Extract the [x, y] coordinate from the center of the cell holding the provided text.  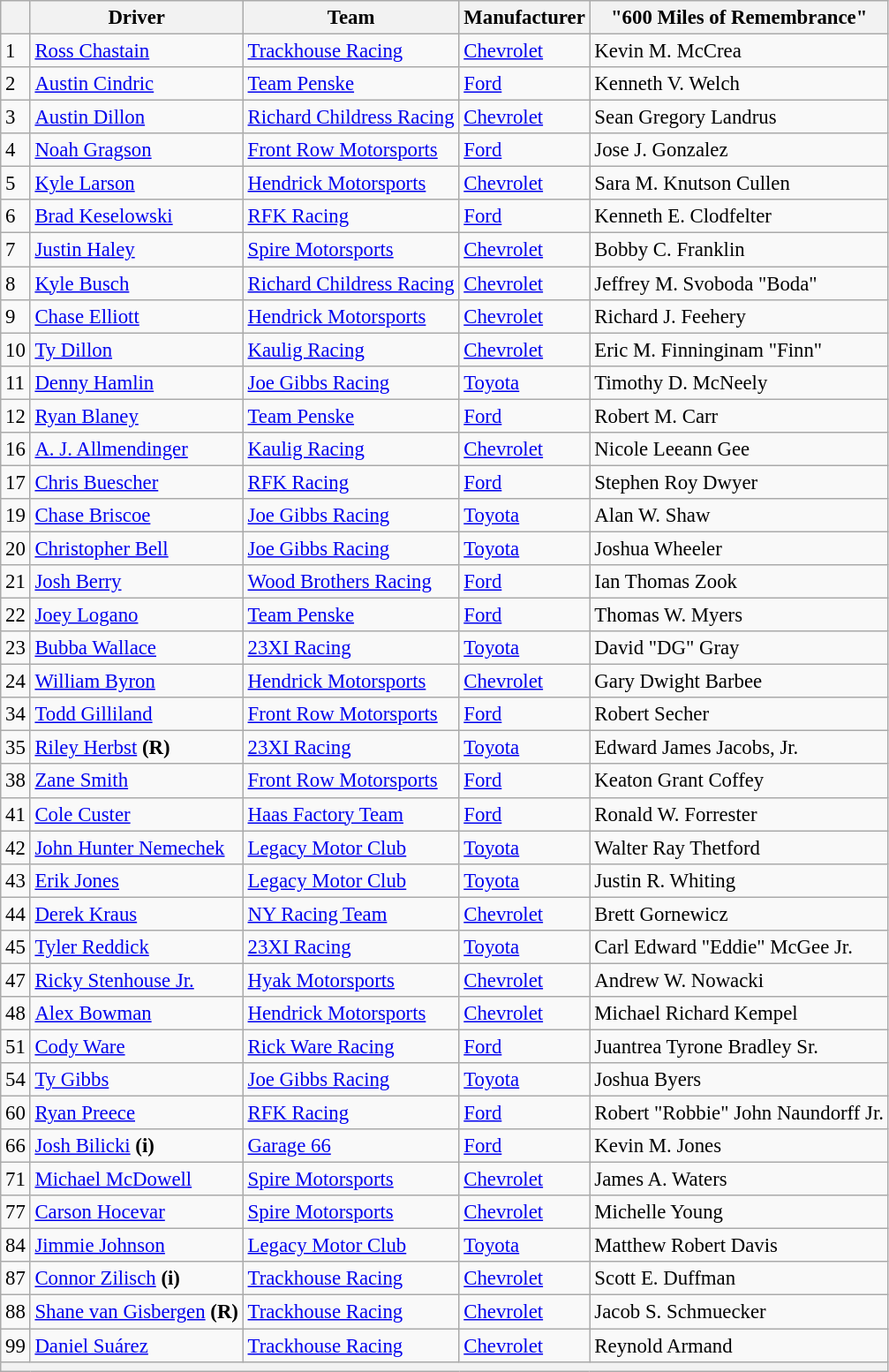
Austin Cindric [136, 84]
Todd Gilliland [136, 714]
Kevin M. McCrea [739, 51]
Chris Buescher [136, 482]
Josh Berry [136, 582]
Jeffrey M. Svoboda "Boda" [739, 283]
Timothy D. McNeely [739, 382]
44 [16, 914]
Brad Keselowski [136, 216]
Ian Thomas Zook [739, 582]
Derek Kraus [136, 914]
77 [16, 1212]
Hyak Motorsports [351, 980]
Joshua Wheeler [739, 548]
"600 Miles of Remembrance" [739, 18]
9 [16, 316]
Keaton Grant Coffey [739, 781]
34 [16, 714]
Scott E. Duffman [739, 1279]
Gary Dwight Barbee [739, 682]
Edward James Jacobs, Jr. [739, 748]
Michael Richard Kempel [739, 1014]
Ronald W. Forrester [739, 814]
NY Racing Team [351, 914]
Richard J. Feehery [739, 316]
Nicole Leeann Gee [739, 449]
Justin R. Whiting [739, 880]
Kyle Larson [136, 184]
99 [16, 1346]
3 [16, 117]
66 [16, 1146]
41 [16, 814]
Thomas W. Myers [739, 615]
Jacob S. Schmuecker [739, 1312]
6 [16, 216]
Reynold Armand [739, 1346]
23 [16, 648]
William Byron [136, 682]
Michelle Young [739, 1212]
10 [16, 350]
24 [16, 682]
Ricky Stenhouse Jr. [136, 980]
Jimmie Johnson [136, 1246]
Cody Ware [136, 1046]
Sean Gregory Landrus [739, 117]
David "DG" Gray [739, 648]
Ross Chastain [136, 51]
47 [16, 980]
42 [16, 848]
Robert "Robbie" John Naundorff Jr. [739, 1113]
Zane Smith [136, 781]
19 [16, 516]
Bobby C. Franklin [739, 250]
21 [16, 582]
Manufacturer [524, 18]
Garage 66 [351, 1146]
Jose J. Gonzalez [739, 150]
7 [16, 250]
Andrew W. Nowacki [739, 980]
4 [16, 150]
54 [16, 1080]
Kenneth E. Clodfelter [739, 216]
Ryan Preece [136, 1113]
Bubba Wallace [136, 648]
22 [16, 615]
51 [16, 1046]
Riley Herbst (R) [136, 748]
Driver [136, 18]
Alex Bowman [136, 1014]
Juantrea Tyrone Bradley Sr. [739, 1046]
Daniel Suárez [136, 1346]
Ryan Blaney [136, 416]
Carl Edward "Eddie" McGee Jr. [739, 947]
Noah Gragson [136, 150]
Joey Logano [136, 615]
Eric M. Finninginam "Finn" [739, 350]
Michael McDowell [136, 1180]
71 [16, 1180]
5 [16, 184]
A. J. Allmendinger [136, 449]
Stephen Roy Dwyer [739, 482]
Haas Factory Team [351, 814]
35 [16, 748]
Cole Custer [136, 814]
Robert M. Carr [739, 416]
Denny Hamlin [136, 382]
Josh Bilicki (i) [136, 1146]
Carson Hocevar [136, 1212]
45 [16, 947]
Christopher Bell [136, 548]
Austin Dillon [136, 117]
Connor Zilisch (i) [136, 1279]
Brett Gornewicz [739, 914]
Rick Ware Racing [351, 1046]
12 [16, 416]
Alan W. Shaw [739, 516]
38 [16, 781]
43 [16, 880]
Team [351, 18]
Chase Elliott [136, 316]
2 [16, 84]
20 [16, 548]
Kevin M. Jones [739, 1146]
Tyler Reddick [136, 947]
Kenneth V. Welch [739, 84]
Chase Briscoe [136, 516]
Ty Dillon [136, 350]
84 [16, 1246]
16 [16, 449]
Shane van Gisbergen (R) [136, 1312]
Sara M. Knutson Cullen [739, 184]
Joshua Byers [739, 1080]
James A. Waters [739, 1180]
8 [16, 283]
Matthew Robert Davis [739, 1246]
Walter Ray Thetford [739, 848]
Wood Brothers Racing [351, 582]
88 [16, 1312]
Ty Gibbs [136, 1080]
Robert Secher [739, 714]
Erik Jones [136, 880]
11 [16, 382]
48 [16, 1014]
John Hunter Nemechek [136, 848]
Kyle Busch [136, 283]
87 [16, 1279]
60 [16, 1113]
17 [16, 482]
1 [16, 51]
Justin Haley [136, 250]
